Extract the [X, Y] coordinate from the center of the cell holding the provided text.  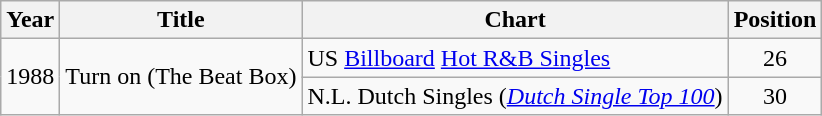
Position [775, 20]
US Billboard Hot R&B Singles [515, 58]
Chart [515, 20]
Turn on (The Beat Box) [181, 77]
N.L. Dutch Singles (Dutch Single Top 100) [515, 96]
26 [775, 58]
Year [30, 20]
30 [775, 96]
1988 [30, 77]
Title [181, 20]
